Return the [X, Y] coordinate for the center point of the cell that contains the specified text.  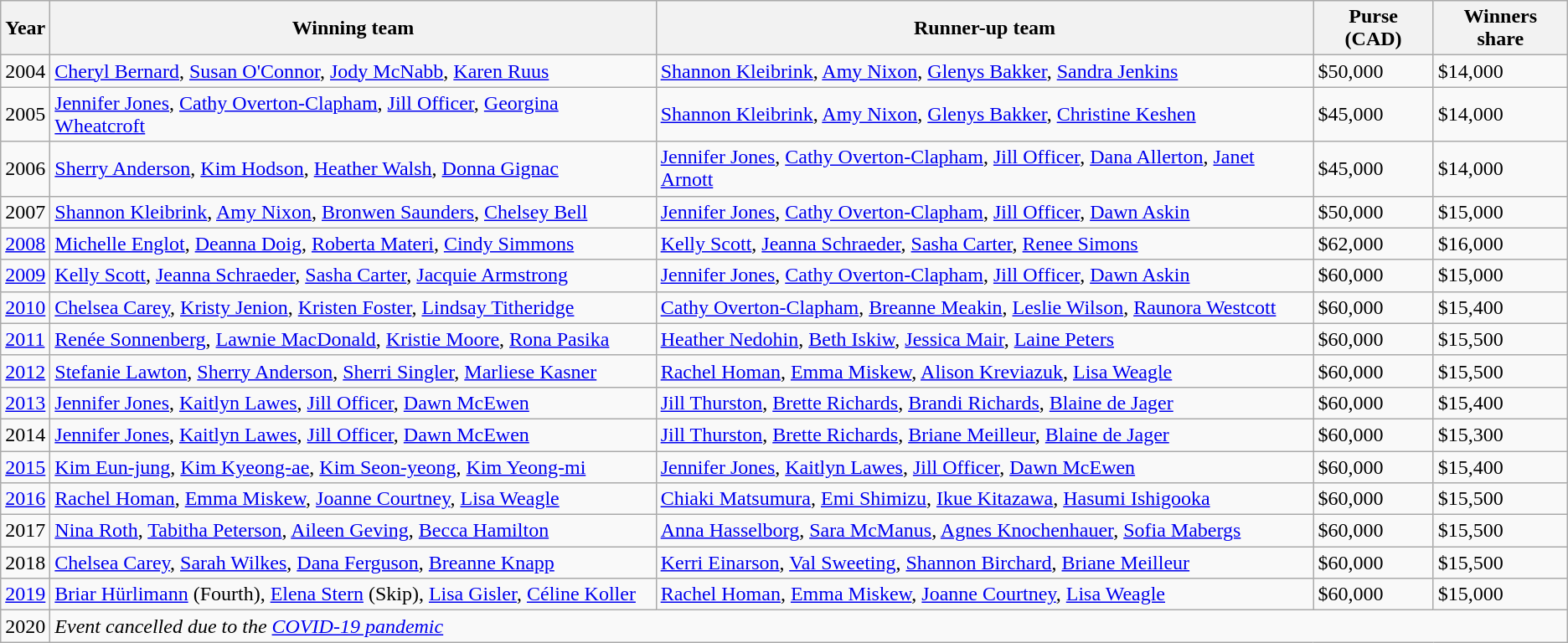
Shannon Kleibrink, Amy Nixon, Glenys Bakker, Christine Keshen [985, 114]
$15,300 [1500, 435]
Purse (CAD) [1374, 28]
Year [25, 28]
2010 [25, 307]
Kelly Scott, Jeanna Schraeder, Sasha Carter, Jacquie Armstrong [353, 275]
Briar Hürlimann (Fourth), Elena Stern (Skip), Lisa Gisler, Céline Koller [353, 594]
Chelsea Carey, Sarah Wilkes, Dana Ferguson, Breanne Knapp [353, 563]
Kerri Einarson, Val Sweeting, Shannon Birchard, Briane Meilleur [985, 563]
Shannon Kleibrink, Amy Nixon, Bronwen Saunders, Chelsey Bell [353, 212]
Shannon Kleibrink, Amy Nixon, Glenys Bakker, Sandra Jenkins [985, 71]
2009 [25, 275]
Sherry Anderson, Kim Hodson, Heather Walsh, Donna Gignac [353, 169]
2018 [25, 563]
2016 [25, 499]
Jill Thurston, Brette Richards, Brandi Richards, Blaine de Jager [985, 403]
2013 [25, 403]
Cathy Overton-Clapham, Breanne Meakin, Leslie Wilson, Raunora Westcott [985, 307]
Chiaki Matsumura, Emi Shimizu, Ikue Kitazawa, Hasumi Ishigooka [985, 499]
Chelsea Carey, Kristy Jenion, Kristen Foster, Lindsay Titheridge [353, 307]
Kim Eun-jung, Kim Kyeong-ae, Kim Seon-yeong, Kim Yeong-mi [353, 466]
2004 [25, 71]
Winning team [353, 28]
Stefanie Lawton, Sherry Anderson, Sherri Singler, Marliese Kasner [353, 371]
2020 [25, 626]
Michelle Englot, Deanna Doig, Roberta Materi, Cindy Simmons [353, 244]
Anna Hasselborg, Sara McManus, Agnes Knochenhauer, Sofia Mabergs [985, 531]
Cheryl Bernard, Susan O'Connor, Jody McNabb, Karen Ruus [353, 71]
2006 [25, 169]
2012 [25, 371]
2011 [25, 339]
2007 [25, 212]
Heather Nedohin, Beth Iskiw, Jessica Mair, Laine Peters [985, 339]
Kelly Scott, Jeanna Schraeder, Sasha Carter, Renee Simons [985, 244]
2017 [25, 531]
Rachel Homan, Emma Miskew, Alison Kreviazuk, Lisa Weagle [985, 371]
Winners share [1500, 28]
2014 [25, 435]
Renée Sonnenberg, Lawnie MacDonald, Kristie Moore, Rona Pasika [353, 339]
2015 [25, 466]
$16,000 [1500, 244]
2005 [25, 114]
Runner-up team [985, 28]
Event cancelled due to the COVID-19 pandemic [809, 626]
Jennifer Jones, Cathy Overton-Clapham, Jill Officer, Dana Allerton, Janet Arnott [985, 169]
$62,000 [1374, 244]
2019 [25, 594]
Jennifer Jones, Cathy Overton-Clapham, Jill Officer, Georgina Wheatcroft [353, 114]
2008 [25, 244]
Nina Roth, Tabitha Peterson, Aileen Geving, Becca Hamilton [353, 531]
Jill Thurston, Brette Richards, Briane Meilleur, Blaine de Jager [985, 435]
